Find where the given text appears and provide that cell's center as [X, Y] coordinate. 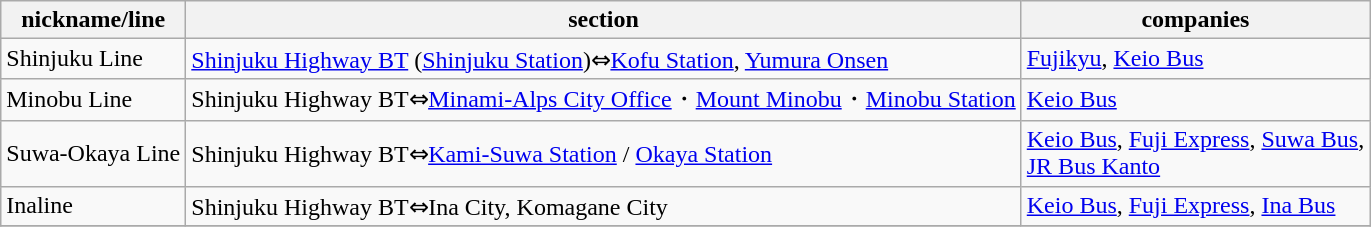
Inaline [94, 206]
Shinjuku Highway BT⇔Kami-Suwa Station / Okaya Station [604, 154]
Shinjuku Highway BT (Shinjuku Station)⇔Kofu Station, Yumura Onsen [604, 59]
Keio Bus [1195, 100]
Fujikyu, Keio Bus [1195, 59]
section [604, 20]
Minobu Line [94, 100]
Shinjuku Highway BT⇔Ina City, Komagane City [604, 206]
Shinjuku Line [94, 59]
Keio Bus, Fuji Express, Ina Bus [1195, 206]
companies [1195, 20]
Keio Bus, Fuji Express, Suwa Bus, JR Bus Kanto [1195, 154]
nickname/line [94, 20]
Shinjuku Highway BT⇔Minami-Alps City Office・Mount Minobu・Minobu Station [604, 100]
Suwa-Okaya Line [94, 154]
